Capture the cell that displays the provided text and extract its [X, Y] central coordinate. 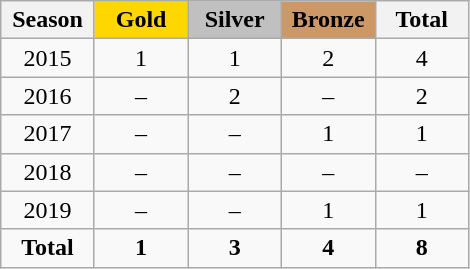
Season [48, 20]
2019 [48, 210]
2018 [48, 172]
Silver [235, 20]
Bronze [328, 20]
2016 [48, 96]
2015 [48, 58]
Gold [141, 20]
3 [235, 248]
2017 [48, 134]
8 [422, 248]
